For the text-containing cell, return its midpoint in [x, y] coordinate format. 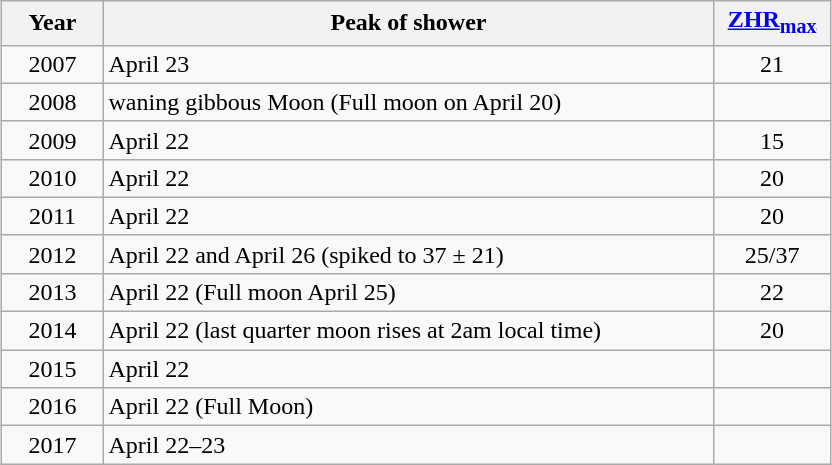
2016 [52, 407]
2015 [52, 369]
2009 [52, 140]
ZHRmax [772, 23]
2012 [52, 254]
2007 [52, 64]
15 [772, 140]
April 22 (last quarter moon rises at 2am local time) [408, 331]
April 22–23 [408, 445]
2011 [52, 216]
April 22 and April 26 (spiked to 37 ± 21) [408, 254]
22 [772, 292]
April 22 (Full moon April 25) [408, 292]
2008 [52, 102]
21 [772, 64]
2014 [52, 331]
Peak of shower [408, 23]
waning gibbous Moon (Full moon on April 20) [408, 102]
2013 [52, 292]
25/37 [772, 254]
April 23 [408, 64]
2010 [52, 178]
April 22 (Full Moon) [408, 407]
Year [52, 23]
2017 [52, 445]
